Extract the [x, y] coordinate from the center of the cell holding the provided text.  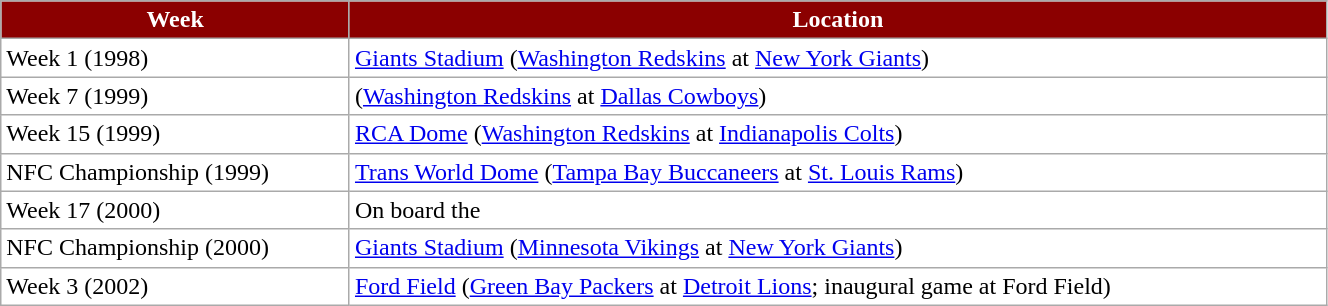
Week 3 (2002) [176, 286]
Week 15 (1999) [176, 134]
Week 1 (1998) [176, 58]
Week 17 (2000) [176, 210]
On board the [838, 210]
Week 7 (1999) [176, 96]
Ford Field (Green Bay Packers at Detroit Lions; inaugural game at Ford Field) [838, 286]
Giants Stadium (Washington Redskins at New York Giants) [838, 58]
RCA Dome (Washington Redskins at Indianapolis Colts) [838, 134]
NFC Championship (2000) [176, 248]
Location [838, 20]
(Washington Redskins at Dallas Cowboys) [838, 96]
Trans World Dome (Tampa Bay Buccaneers at St. Louis Rams) [838, 172]
Giants Stadium (Minnesota Vikings at New York Giants) [838, 248]
NFC Championship (1999) [176, 172]
Week [176, 20]
